Return [X, Y] of the center of cell containing provided text 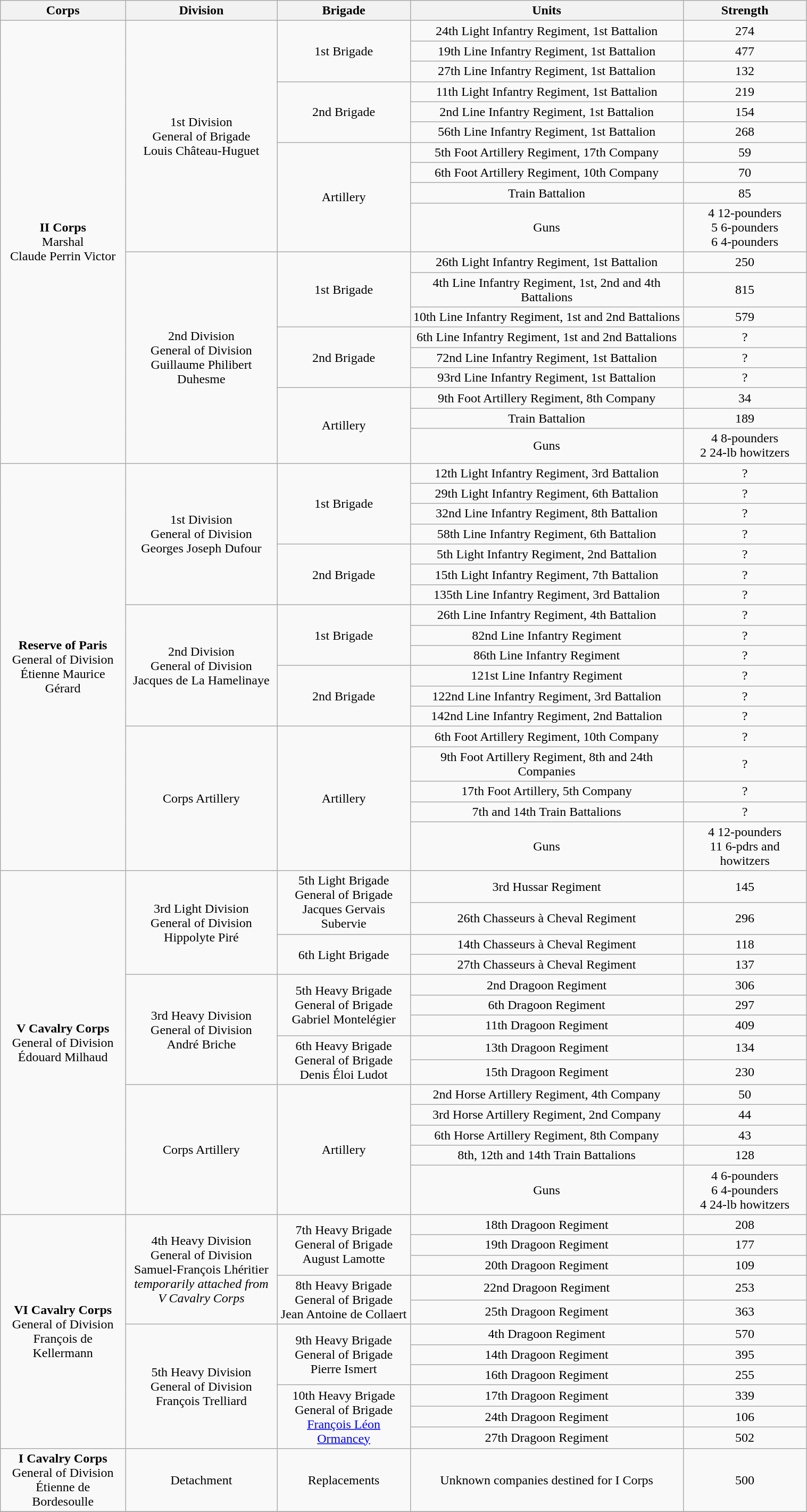
Division [202, 11]
9th Heavy BrigadeGeneral of BrigadePierre Ismert [344, 1354]
24th Dragoon Regiment [547, 1417]
4 8-pounders2 24-lb howitzers [745, 446]
VI Cavalry CorpsGeneral of DivisionFrançois de Kellermann [63, 1332]
Reserve of ParisGeneral of DivisionÉtienne Maurice Gérard [63, 667]
142nd Line Infantry Regiment, 2nd Battalion [547, 716]
7th and 14th Train Battalions [547, 812]
27th Line Infantry Regiment, 1st Battalion [547, 71]
9th Foot Artillery Regiment, 8th Company [547, 398]
4 12-pounders11 6-pdrs and howitzers [745, 846]
Replacements [344, 1480]
8th Heavy BrigadeGeneral of BrigadeJean Antoine de Collaert [344, 1300]
7th Heavy BrigadeGeneral of BrigadeAugust Lamotte [344, 1245]
1st DivisionGeneral of BrigadeLouis Château-Huguet [202, 136]
70 [745, 172]
9th Foot Artillery Regiment, 8th and 24th Companies [547, 764]
137 [745, 964]
6th Heavy BrigadeGeneral of BrigadeDenis Éloi Ludot [344, 1060]
93rd Line Infantry Regiment, 1st Battalion [547, 378]
3rd Hussar Regiment [547, 887]
24th Light Infantry Regiment, 1st Battalion [547, 31]
4th Dragoon Regiment [547, 1334]
26th Chasseurs à Cheval Regiment [547, 919]
72nd Line Infantry Regiment, 1st Battalion [547, 358]
14th Dragoon Regiment [547, 1354]
3rd Horse Artillery Regiment, 2nd Company [547, 1115]
815 [745, 290]
50 [745, 1095]
Units [547, 11]
43 [745, 1135]
118 [745, 944]
Unknown companies destined for I Corps [547, 1480]
134 [745, 1048]
121st Line Infantry Regiment [547, 676]
Brigade [344, 11]
19th Line Infantry Regiment, 1st Battalion [547, 51]
250 [745, 262]
477 [745, 51]
58th Line Infantry Regiment, 6th Battalion [547, 534]
22nd Dragoon Regiment [547, 1287]
18th Dragoon Regiment [547, 1225]
502 [745, 1438]
189 [745, 418]
135th Line Infantry Regiment, 3rd Battalion [547, 594]
11th Dragoon Regiment [547, 1025]
16th Dragoon Regiment [547, 1375]
255 [745, 1375]
14th Chasseurs à Cheval Regiment [547, 944]
V Cavalry CorpsGeneral of DivisionÉdouard Milhaud [63, 1043]
15th Light Infantry Regiment, 7th Battalion [547, 574]
4 12-pounders5 6-pounders6 4-pounders [745, 227]
10th Heavy BrigadeGeneral of BrigadeFrançois Léon Ormancey [344, 1417]
6th Light Brigade [344, 954]
Detachment [202, 1480]
5th Heavy DivisionGeneral of DivisionFrançois Trelliard [202, 1386]
1st DivisionGeneral of DivisionGeorges Joseph Dufour [202, 534]
44 [745, 1115]
5th Heavy BrigadeGeneral of BrigadeGabriel Montelégier [344, 1005]
15th Dragoon Regiment [547, 1072]
500 [745, 1480]
296 [745, 919]
4 6-pounders6 4-pounders4 24-lb howitzers [745, 1190]
27th Chasseurs à Cheval Regiment [547, 964]
274 [745, 31]
10th Line Infantry Regiment, 1st and 2nd Battalions [547, 317]
27th Dragoon Regiment [547, 1438]
6th Dragoon Regiment [547, 1005]
570 [745, 1334]
17th Foot Artillery, 5th Company [547, 791]
82nd Line Infantry Regiment [547, 635]
II CorpsMarshalClaude Perrin Victor [63, 242]
2nd DivisionGeneral of DivisionGuillaume Philibert Duhesme [202, 358]
86th Line Infantry Regiment [547, 656]
2nd DivisionGeneral of DivisionJacques de La Hamelinaye [202, 665]
363 [745, 1312]
230 [745, 1072]
5th Light BrigadeGeneral of BrigadeJacques Gervais Subervie [344, 903]
29th Light Infantry Regiment, 6th Battalion [547, 493]
177 [745, 1245]
5th Light Infantry Regiment, 2nd Battalion [547, 554]
I Cavalry CorpsGeneral of DivisionÉtienne de Bordesoulle [63, 1480]
6th Horse Artillery Regiment, 8th Company [547, 1135]
145 [745, 887]
Strength [745, 11]
59 [745, 152]
26th Light Infantry Regiment, 1st Battalion [547, 262]
25th Dragoon Regiment [547, 1312]
395 [745, 1354]
306 [745, 985]
11th Light Infantry Regiment, 1st Battalion [547, 92]
128 [745, 1155]
2nd Horse Artillery Regiment, 4th Company [547, 1095]
339 [745, 1395]
219 [745, 92]
409 [745, 1025]
3rd Heavy DivisionGeneral of DivisionAndré Briche [202, 1029]
122nd Line Infantry Regiment, 3rd Battalion [547, 696]
8th, 12th and 14th Train Battalions [547, 1155]
268 [745, 132]
12th Light Infantry Regiment, 3rd Battalion [547, 473]
297 [745, 1005]
17th Dragoon Regiment [547, 1395]
56th Line Infantry Regiment, 1st Battalion [547, 132]
2nd Dragoon Regiment [547, 985]
Corps [63, 11]
26th Line Infantry Regiment, 4th Battalion [547, 615]
109 [745, 1265]
32nd Line Infantry Regiment, 8th Battalion [547, 514]
579 [745, 317]
4th Line Infantry Regiment, 1st, 2nd and 4th Battalions [547, 290]
154 [745, 112]
4th Heavy DivisionGeneral of DivisionSamuel-François Lhéritiertemporarily attached fromV Cavalry Corps [202, 1269]
85 [745, 193]
34 [745, 398]
2nd Line Infantry Regiment, 1st Battalion [547, 112]
5th Foot Artillery Regiment, 17th Company [547, 152]
106 [745, 1417]
132 [745, 71]
253 [745, 1287]
13th Dragoon Regiment [547, 1048]
19th Dragoon Regiment [547, 1245]
20th Dragoon Regiment [547, 1265]
3rd Light DivisionGeneral of DivisionHippolyte Piré [202, 923]
208 [745, 1225]
6th Line Infantry Regiment, 1st and 2nd Battalions [547, 337]
